Locate the cell with the specified text and output its [X, Y] center coordinate. 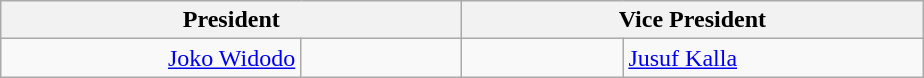
Joko Widodo [151, 58]
Jusuf Kalla [773, 58]
President [232, 20]
Vice President [692, 20]
